Return the (x, y) coordinate for the center point of the cell that contains the specified text.  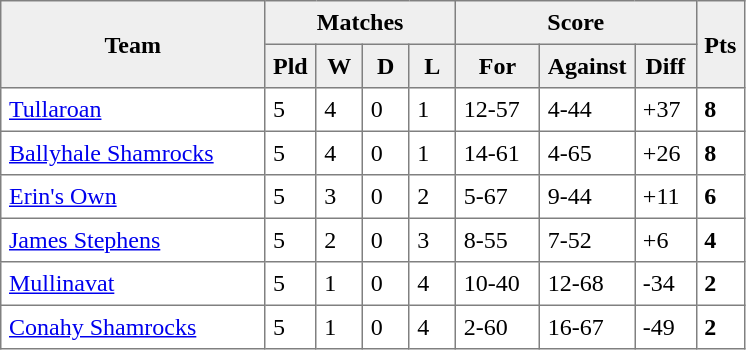
L (432, 66)
+37 (666, 110)
4-65 (586, 153)
Against (586, 66)
Ballyhale Shamrocks (133, 153)
For (497, 66)
-49 (666, 327)
+26 (666, 153)
Pts (720, 44)
Team (133, 44)
D (385, 66)
4-44 (586, 110)
Diff (666, 66)
+6 (666, 240)
9-44 (586, 197)
Matches (360, 23)
2-60 (497, 327)
10-40 (497, 284)
12-57 (497, 110)
Erin's Own (133, 197)
7-52 (586, 240)
Score (576, 23)
James Stephens (133, 240)
16-67 (586, 327)
-34 (666, 284)
Mullinavat (133, 284)
6 (720, 197)
Conahy Shamrocks (133, 327)
+11 (666, 197)
Tullaroan (133, 110)
12-68 (586, 284)
8-55 (497, 240)
5-67 (497, 197)
14-61 (497, 153)
W (339, 66)
Pld (290, 66)
